Detect which cell encompasses the target text, then output its (x, y) center coordinate. 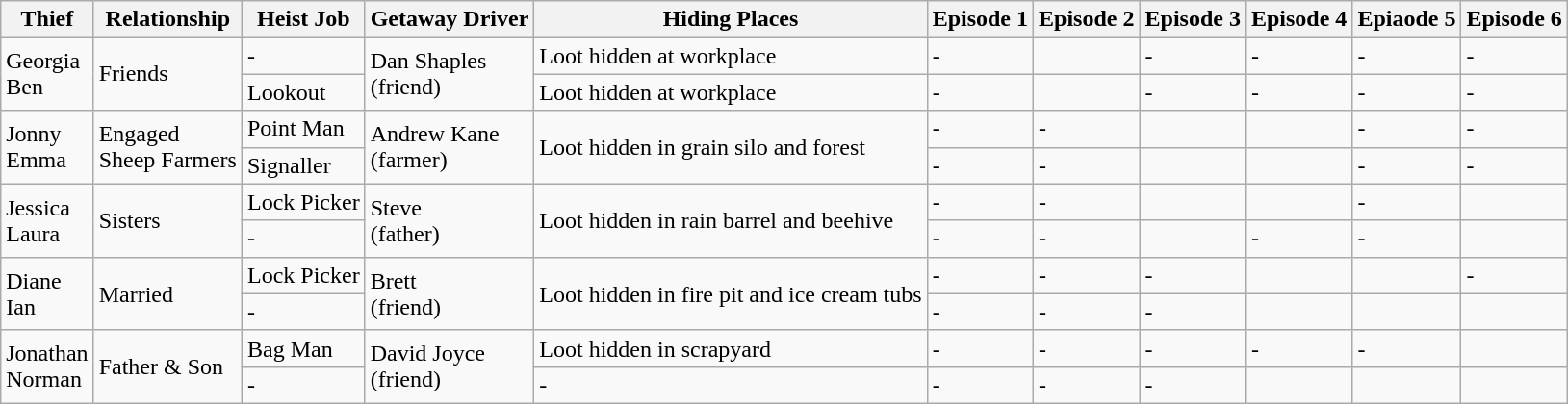
JonnyEmma (47, 147)
Sisters (167, 220)
Heist Job (303, 19)
Dan Shaples(friend) (450, 74)
Married (167, 293)
JessicaLaura (47, 220)
Loot hidden in rain barrel and beehive (731, 220)
Friends (167, 74)
Episode 3 (1193, 19)
Brett(friend) (450, 293)
GeorgiaBen (47, 74)
Episode 1 (980, 19)
Episode 6 (1514, 19)
Episode 4 (1298, 19)
Steve(father) (450, 220)
David Joyce(friend) (450, 366)
Hiding Places (731, 19)
Getaway Driver (450, 19)
Lookout (303, 92)
Point Man (303, 129)
Episode 2 (1087, 19)
Loot hidden in grain silo and forest (731, 147)
Andrew Kane(farmer) (450, 147)
JonathanNorman (47, 366)
Bag Man (303, 348)
Father & Son (167, 366)
Thief (47, 19)
EngagedSheep Farmers (167, 147)
Loot hidden in fire pit and ice cream tubs (731, 293)
DianeIan (47, 293)
Signaller (303, 165)
Loot hidden in scrapyard (731, 348)
Relationship (167, 19)
Epiaode 5 (1407, 19)
